Locate the cell with the specified text and output its [X, Y] center coordinate. 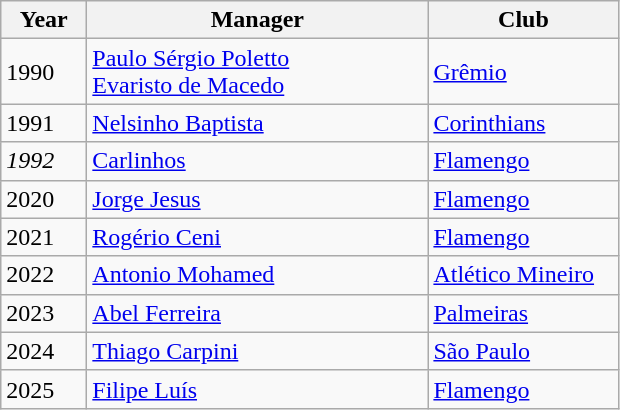
Grêmio [524, 72]
Jorge Jesus [258, 199]
Abel Ferreira [258, 313]
2022 [44, 275]
Corinthians [524, 123]
São Paulo [524, 351]
Nelsinho Baptista [258, 123]
Thiago Carpini [258, 351]
Rogério Ceni [258, 237]
Palmeiras [524, 313]
2023 [44, 313]
1991 [44, 123]
2025 [44, 389]
Antonio Mohamed [258, 275]
2020 [44, 199]
1992 [44, 161]
Carlinhos [258, 161]
Filipe Luís [258, 389]
2021 [44, 237]
Atlético Mineiro [524, 275]
Club [524, 20]
Paulo Sérgio Poletto Evaristo de Macedo [258, 72]
Manager [258, 20]
2024 [44, 351]
Year [44, 20]
1990 [44, 72]
